Determine the (X, Y) coordinate at the center of the cell enclosing the given text.  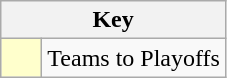
Key (114, 20)
Teams to Playoffs (134, 58)
